Locate the cell with the specified text and output its [X, Y] center coordinate. 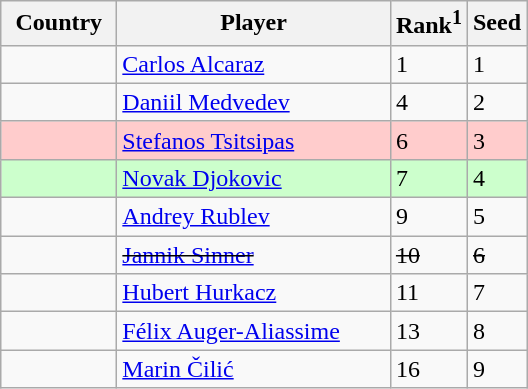
Daniil Medvedev [254, 102]
Hubert Hurkacz [254, 293]
8 [496, 331]
Stefanos Tsitsipas [254, 140]
Marin Čilić [254, 369]
5 [496, 217]
11 [428, 293]
Jannik Sinner [254, 255]
Rank1 [428, 24]
Carlos Alcaraz [254, 64]
Andrey Rublev [254, 217]
Country [59, 24]
2 [496, 102]
Player [254, 24]
Seed [496, 24]
16 [428, 369]
3 [496, 140]
13 [428, 331]
Félix Auger-Aliassime [254, 331]
Novak Djokovic [254, 178]
10 [428, 255]
